For the text-containing cell, return its midpoint in (x, y) coordinate format. 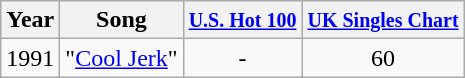
"Cool Jerk" (122, 58)
Song (122, 20)
UK Singles Chart (383, 20)
U.S. Hot 100 (242, 20)
Year (30, 20)
- (242, 58)
60 (383, 58)
1991 (30, 58)
